Find where the given text appears and provide that cell's center as [x, y] coordinate. 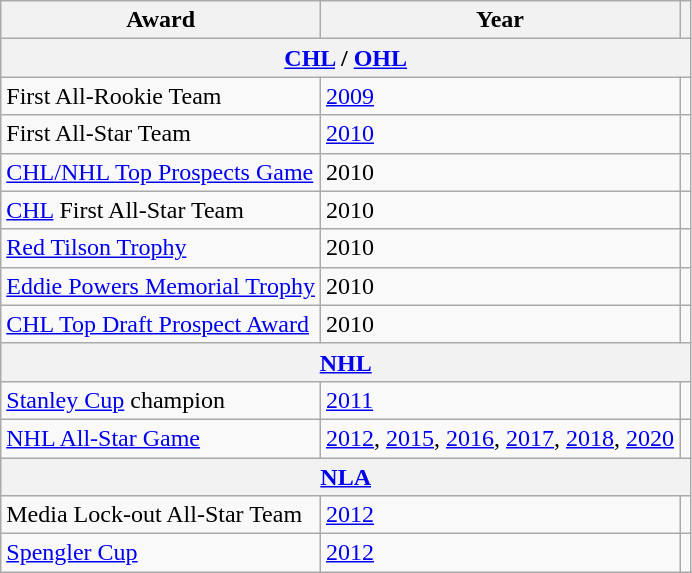
NHL [346, 362]
Stanley Cup champion [161, 400]
Red Tilson Trophy [161, 248]
2011 [500, 400]
CHL Top Draft Prospect Award [161, 324]
First All-Rookie Team [161, 96]
NHL All-Star Game [161, 438]
2012, 2015, 2016, 2017, 2018, 2020 [500, 438]
Award [161, 20]
NLA [346, 477]
2009 [500, 96]
CHL First All-Star Team [161, 210]
First All-Star Team [161, 134]
Spengler Cup [161, 553]
CHL / OHL [346, 58]
Eddie Powers Memorial Trophy [161, 286]
Media Lock-out All-Star Team [161, 515]
Year [500, 20]
CHL/NHL Top Prospects Game [161, 172]
